From the cell containing the given text, extract its center point as (X, Y) coordinate. 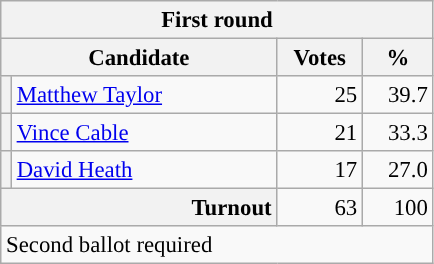
39.7 (398, 95)
Matthew Taylor (144, 95)
63 (320, 208)
Candidate (139, 58)
% (398, 58)
100 (398, 208)
Votes (320, 58)
21 (320, 133)
33.3 (398, 133)
17 (320, 170)
Second ballot required (217, 245)
David Heath (144, 170)
27.0 (398, 170)
Vince Cable (144, 133)
25 (320, 95)
Turnout (139, 208)
First round (217, 20)
